Identify which cell holds the provided text, then report its (X, Y) central coordinate. 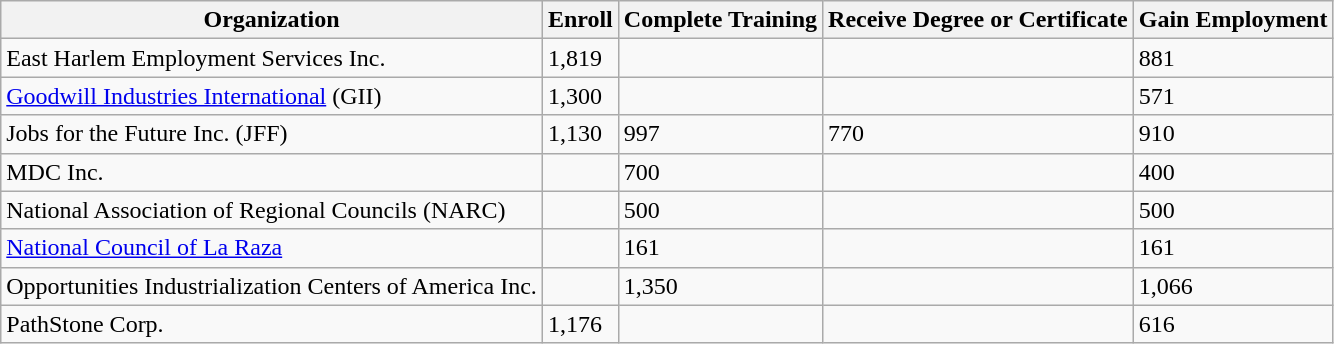
East Harlem Employment Services Inc. (272, 58)
770 (978, 134)
Goodwill Industries International (GII) (272, 96)
Complete Training (720, 20)
1,350 (720, 286)
National Association of Regional Councils (NARC) (272, 210)
1,300 (580, 96)
1,130 (580, 134)
MDC Inc. (272, 172)
Receive Degree or Certificate (978, 20)
PathStone Corp. (272, 324)
1,066 (1233, 286)
997 (720, 134)
Organization (272, 20)
616 (1233, 324)
910 (1233, 134)
Enroll (580, 20)
881 (1233, 58)
571 (1233, 96)
1,819 (580, 58)
400 (1233, 172)
Jobs for the Future Inc. (JFF) (272, 134)
National Council of La Raza (272, 248)
Opportunities Industrialization Centers of America Inc. (272, 286)
Gain Employment (1233, 20)
700 (720, 172)
1,176 (580, 324)
